Return (X, Y) of the center of cell containing provided text 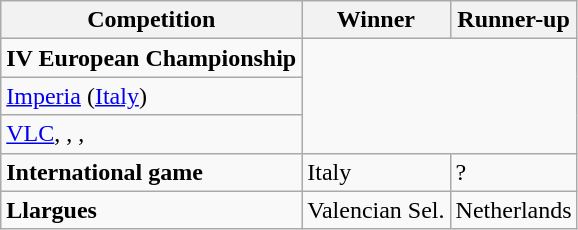
IV European Championship (152, 58)
VLC, , , (152, 134)
Competition (152, 20)
International game (152, 172)
Winner (376, 20)
Italy (376, 172)
Runner-up (514, 20)
Imperia (Italy) (152, 96)
Valencian Sel. (376, 210)
? (514, 172)
Llargues (152, 210)
Netherlands (514, 210)
